Provide the [x, y] coordinate of the cell's center where the given text is located.  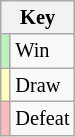
Win [42, 51]
Key [38, 17]
Defeat [42, 118]
Draw [42, 85]
